Search for the cell housing the specified text and yield its [x, y] center coordinate. 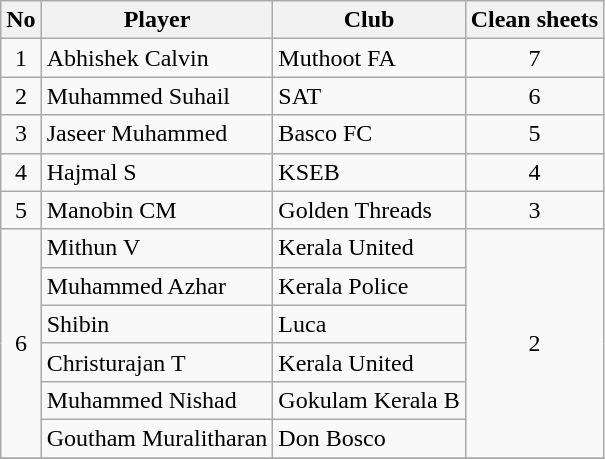
Club [369, 20]
Mithun V [157, 248]
No [21, 20]
Luca [369, 324]
Hajmal S [157, 172]
Golden Threads [369, 210]
Clean sheets [534, 20]
Muhammed Azhar [157, 286]
Kerala Police [369, 286]
Muhammed Suhail [157, 96]
Manobin CM [157, 210]
Abhishek Calvin [157, 58]
Christurajan T [157, 362]
Shibin [157, 324]
Basco FC [369, 134]
SAT [369, 96]
Muthoot FA [369, 58]
Gokulam Kerala B [369, 400]
KSEB [369, 172]
Muhammed Nishad [157, 400]
1 [21, 58]
Goutham Muralitharan [157, 438]
7 [534, 58]
Jaseer Muhammed [157, 134]
Don Bosco [369, 438]
Player [157, 20]
